Identify which cell holds the provided text, then report its [x, y] central coordinate. 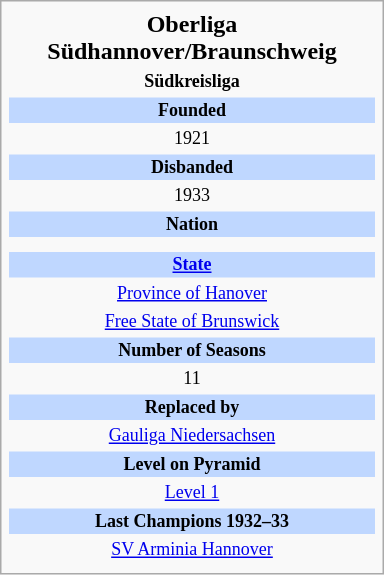
Province of Hanover [192, 294]
Free State of Brunswick [192, 322]
Südkreisliga [192, 82]
Nation [192, 225]
Replaced by [192, 408]
State [192, 265]
SV Arminia Hannover [192, 550]
11 [192, 379]
Number of Seasons [192, 351]
Level 1 [192, 493]
Gauliga Niedersachsen [192, 436]
1921 [192, 139]
Last Champions 1932–33 [192, 522]
Level on Pyramid [192, 465]
Disbanded [192, 168]
1933 [192, 196]
Founded [192, 111]
Oberliga Südhannover/Braunschweig [192, 38]
